Scan for the cell matching the given text and deliver its (x, y) coordinate at center. 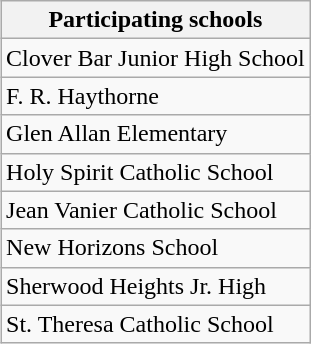
Participating schools (156, 20)
St. Theresa Catholic School (156, 324)
Sherwood Heights Jr. High (156, 286)
New Horizons School (156, 248)
F. R. Haythorne (156, 96)
Glen Allan Elementary (156, 134)
Clover Bar Junior High School (156, 58)
Jean Vanier Catholic School (156, 210)
Holy Spirit Catholic School (156, 172)
